Provide the [x, y] coordinate of the cell's center where the given text is located.  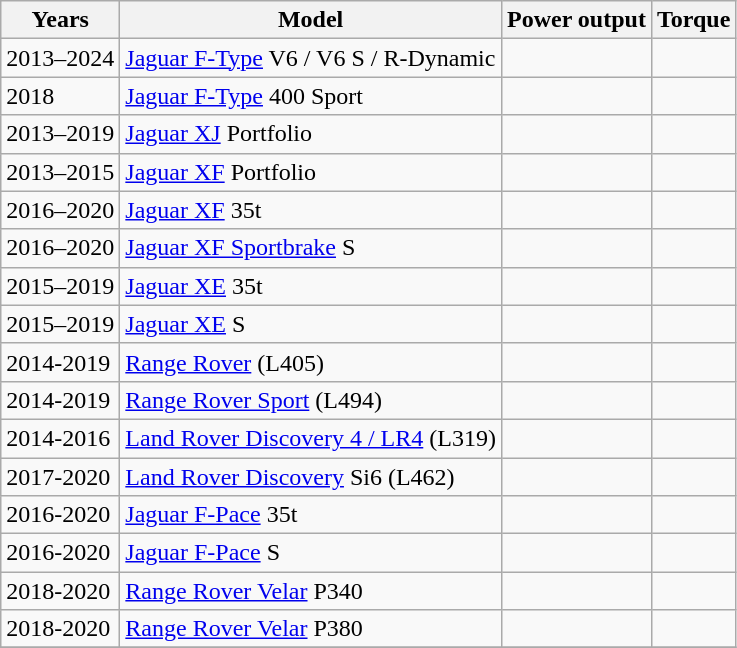
Jaguar XF Portfolio [311, 172]
Land Rover Discovery 4 / LR4 (L319) [311, 438]
2017-2020 [60, 477]
2014-2016 [60, 438]
Jaguar F-Type V6 / V6 S / R-Dynamic [311, 58]
Jaguar XF Sportbrake S [311, 248]
Range Rover Sport (L494) [311, 400]
Land Rover Discovery Si6 (L462) [311, 477]
2013–2015 [60, 172]
Range Rover Velar P380 [311, 629]
Jaguar XJ Portfolio [311, 134]
Jaguar XE S [311, 324]
Range Rover (L405) [311, 362]
Years [60, 20]
Range Rover Velar P340 [311, 591]
2018 [60, 96]
Jaguar F-Type 400 Sport [311, 96]
Power output [576, 20]
Jaguar XE 35t [311, 286]
Jaguar F-Pace S [311, 553]
Model [311, 20]
2013–2024 [60, 58]
Jaguar F-Pace 35t [311, 515]
Torque [693, 20]
2013–2019 [60, 134]
Jaguar XF 35t [311, 210]
